Search for the cell housing the specified text and yield its (X, Y) center coordinate. 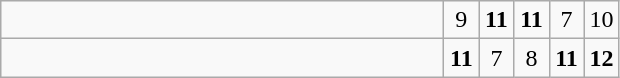
9 (462, 20)
12 (602, 58)
10 (602, 20)
8 (532, 58)
